Capture the cell that displays the provided text and extract its [X, Y] central coordinate. 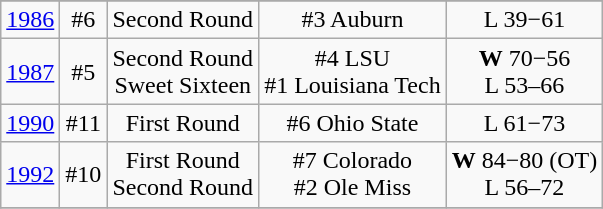
1990 [30, 123]
#4 LSU#1 Louisiana Tech [353, 72]
#3 Auburn [353, 20]
L 39−61 [524, 20]
First Round [183, 123]
W 84−80 (OT)L 56–72 [524, 174]
#7 Colorado#2 Ole Miss [353, 174]
W 70−56L 53–66 [524, 72]
Second Round [183, 20]
#10 [84, 174]
L 61−73 [524, 123]
#6 [84, 20]
#6 Ohio State [353, 123]
First RoundSecond Round [183, 174]
1986 [30, 20]
1987 [30, 72]
1992 [30, 174]
#11 [84, 123]
Second RoundSweet Sixteen [183, 72]
#5 [84, 72]
